Locate the cell with the specified text and output its [x, y] center coordinate. 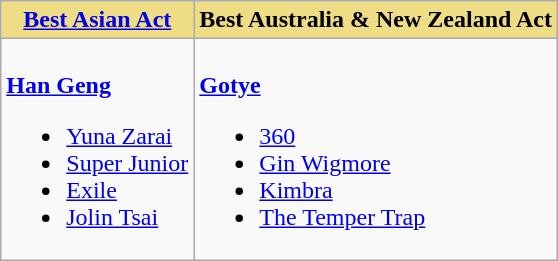
Gotye360Gin WigmoreKimbraThe Temper Trap [376, 150]
Han GengYuna ZaraiSuper JuniorExileJolin Tsai [98, 150]
Best Australia & New Zealand Act [376, 20]
Best Asian Act [98, 20]
